Find where the given text appears and provide that cell's center as [X, Y] coordinate. 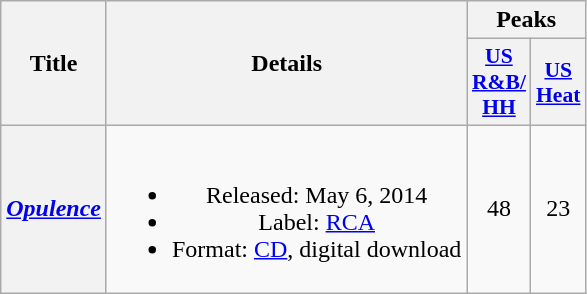
Title [54, 64]
Details [286, 64]
USHeat [558, 82]
48 [499, 208]
23 [558, 208]
USR&B/HH [499, 82]
Released: May 6, 2014Label: RCAFormat: CD, digital download [286, 208]
Peaks [526, 20]
Opulence [54, 208]
